For the text-containing cell, return its midpoint in (x, y) coordinate format. 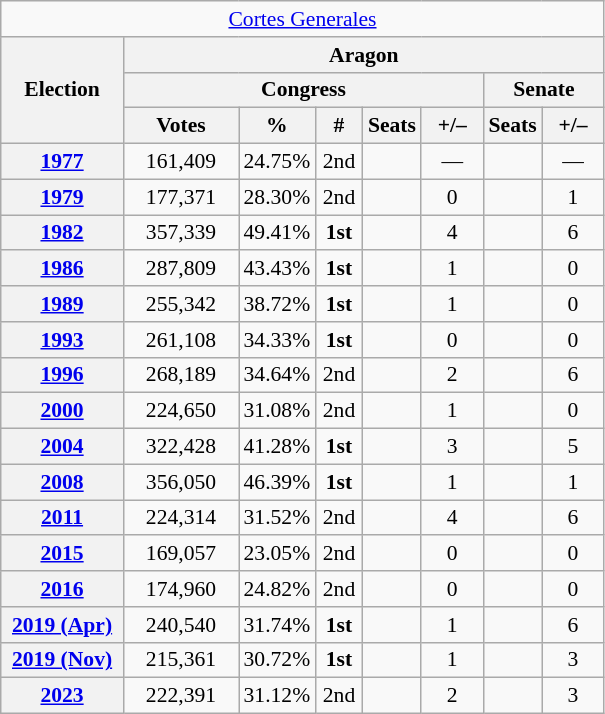
Cortes Generales (303, 19)
2019 (Nov) (62, 660)
2011 (62, 518)
Election (62, 90)
23.05% (276, 554)
31.08% (276, 411)
2023 (62, 696)
1989 (62, 304)
356,050 (180, 482)
1977 (62, 162)
1993 (62, 340)
322,428 (180, 447)
43.43% (276, 269)
222,391 (180, 696)
174,960 (180, 589)
2008 (62, 482)
34.64% (276, 375)
2016 (62, 589)
28.30% (276, 197)
41.28% (276, 447)
34.33% (276, 340)
38.72% (276, 304)
49.41% (276, 233)
215,361 (180, 660)
357,339 (180, 233)
2004 (62, 447)
1986 (62, 269)
31.52% (276, 518)
177,371 (180, 197)
224,650 (180, 411)
31.12% (276, 696)
Aragon (364, 55)
2000 (62, 411)
Senate (544, 90)
% (276, 126)
268,189 (180, 375)
5 (574, 447)
287,809 (180, 269)
255,342 (180, 304)
# (339, 126)
224,314 (180, 518)
240,540 (180, 625)
46.39% (276, 482)
Congress (303, 90)
169,057 (180, 554)
30.72% (276, 660)
261,108 (180, 340)
2015 (62, 554)
2019 (Apr) (62, 625)
1996 (62, 375)
161,409 (180, 162)
24.82% (276, 589)
1979 (62, 197)
Votes (180, 126)
24.75% (276, 162)
31.74% (276, 625)
1982 (62, 233)
